From the cell containing the given text, extract its center point as (X, Y) coordinate. 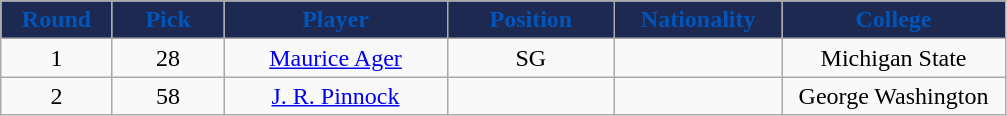
George Washington (894, 96)
J. R. Pinnock (336, 96)
Nationality (698, 20)
28 (168, 58)
Maurice Ager (336, 58)
1 (57, 58)
Michigan State (894, 58)
Player (336, 20)
College (894, 20)
Pick (168, 20)
58 (168, 96)
2 (57, 96)
SG (530, 58)
Round (57, 20)
Position (530, 20)
